Determine the (X, Y) coordinate at the center of the cell enclosing the given text.  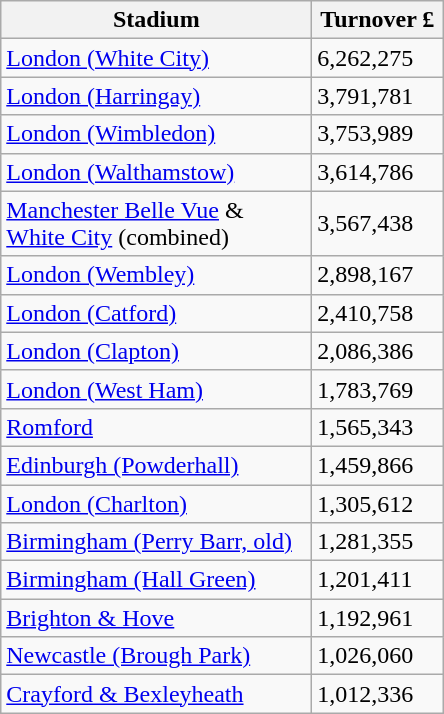
London (Clapton) (156, 351)
1,012,336 (378, 694)
London (Catford) (156, 313)
3,614,786 (378, 172)
6,262,275 (378, 58)
London (Walthamstow) (156, 172)
2,086,386 (378, 351)
Manchester Belle Vue & White City (combined) (156, 224)
1,192,961 (378, 618)
London (West Ham) (156, 389)
Edinburgh (Powderhall) (156, 465)
3,567,438 (378, 224)
3,753,989 (378, 134)
1,565,343 (378, 427)
London (Charlton) (156, 503)
2,410,758 (378, 313)
2,898,167 (378, 275)
Birmingham (Perry Barr, old) (156, 542)
London (Wimbledon) (156, 134)
1,026,060 (378, 656)
Newcastle (Brough Park) (156, 656)
1,305,612 (378, 503)
London (Wembley) (156, 275)
Brighton & Hove (156, 618)
Crayford & Bexleyheath (156, 694)
1,783,769 (378, 389)
Romford (156, 427)
1,281,355 (378, 542)
Stadium (156, 20)
1,459,866 (378, 465)
Birmingham (Hall Green) (156, 580)
3,791,781 (378, 96)
Turnover £ (378, 20)
London (White City) (156, 58)
1,201,411 (378, 580)
London (Harringay) (156, 96)
